Detect which cell encompasses the target text, then output its [X, Y] center coordinate. 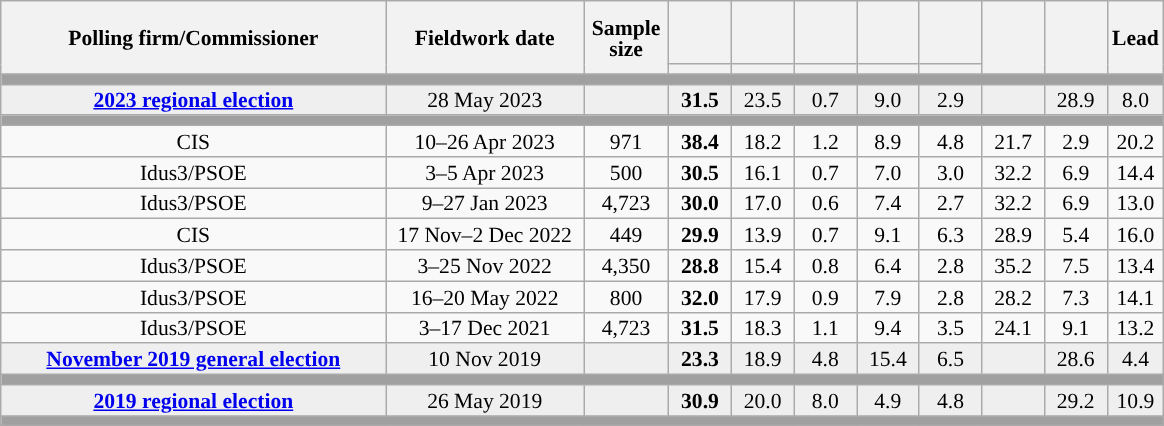
32.0 [700, 296]
7.9 [888, 296]
7.3 [1076, 296]
Lead [1136, 38]
4,350 [626, 266]
13.9 [762, 234]
9.4 [888, 328]
449 [626, 234]
28.6 [1076, 360]
20.2 [1136, 142]
3.0 [950, 172]
29.2 [1076, 400]
3–5 Apr 2023 [485, 172]
November 2019 general election [194, 360]
13.4 [1136, 266]
0.8 [826, 266]
14.4 [1136, 172]
7.4 [888, 204]
10.9 [1136, 400]
13.2 [1136, 328]
0.6 [826, 204]
1.2 [826, 142]
28.8 [700, 266]
800 [626, 296]
16–20 May 2022 [485, 296]
38.4 [700, 142]
6.5 [950, 360]
6.4 [888, 266]
29.9 [700, 234]
16.1 [762, 172]
26 May 2019 [485, 400]
1.1 [826, 328]
18.3 [762, 328]
3.5 [950, 328]
4.4 [1136, 360]
20.0 [762, 400]
5.4 [1076, 234]
6.3 [950, 234]
23.5 [762, 100]
17.9 [762, 296]
16.0 [1136, 234]
971 [626, 142]
9.0 [888, 100]
8.9 [888, 142]
3–25 Nov 2022 [485, 266]
14.1 [1136, 296]
17 Nov–2 Dec 2022 [485, 234]
21.7 [1014, 142]
Polling firm/Commissioner [194, 38]
7.5 [1076, 266]
30.0 [700, 204]
2019 regional election [194, 400]
18.9 [762, 360]
23.3 [700, 360]
Sample size [626, 38]
4.9 [888, 400]
30.5 [700, 172]
30.9 [700, 400]
28.2 [1014, 296]
17.0 [762, 204]
35.2 [1014, 266]
10 Nov 2019 [485, 360]
24.1 [1014, 328]
2023 regional election [194, 100]
7.0 [888, 172]
3–17 Dec 2021 [485, 328]
0.9 [826, 296]
13.0 [1136, 204]
2.7 [950, 204]
10–26 Apr 2023 [485, 142]
18.2 [762, 142]
500 [626, 172]
Fieldwork date [485, 38]
9–27 Jan 2023 [485, 204]
28 May 2023 [485, 100]
